For the text-containing cell, return its midpoint in [X, Y] coordinate format. 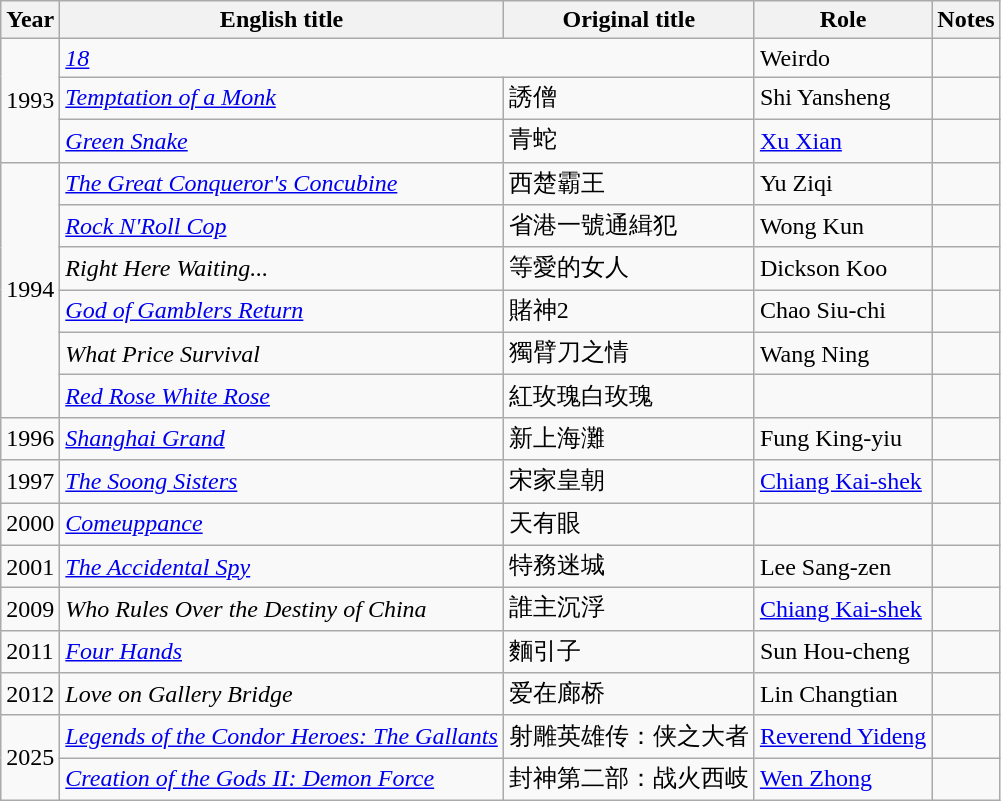
God of Gamblers Return [282, 312]
Four Hands [282, 652]
Fung King-yiu [842, 438]
紅玫瑰白玫瑰 [628, 396]
獨臂刀之情 [628, 354]
What Price Survival [282, 354]
Wang Ning [842, 354]
Yu Ziqi [842, 184]
1994 [30, 290]
特務迷城 [628, 566]
2012 [30, 694]
青蛇 [628, 140]
新上海灘 [628, 438]
Weirdo [842, 58]
Love on Gallery Bridge [282, 694]
Xu Xian [842, 140]
麵引子 [628, 652]
Chao Siu-chi [842, 312]
宋家皇朝 [628, 482]
Wen Zhong [842, 780]
天有眼 [628, 524]
English title [282, 20]
西楚霸王 [628, 184]
Lin Changtian [842, 694]
18 [408, 58]
1997 [30, 482]
Sun Hou-cheng [842, 652]
Creation of the Gods II: Demon Force [282, 780]
射雕英雄传：侠之大者 [628, 736]
省港一號通緝犯 [628, 226]
Wong Kun [842, 226]
2000 [30, 524]
賭神2 [628, 312]
The Soong Sisters [282, 482]
Comeuppance [282, 524]
Rock N'Roll Cop [282, 226]
Dickson Koo [842, 268]
Year [30, 20]
Temptation of a Monk [282, 98]
2011 [30, 652]
Shanghai Grand [282, 438]
Legends of the Condor Heroes: The Gallants [282, 736]
2001 [30, 566]
Lee Sang-zen [842, 566]
Shi Yansheng [842, 98]
The Accidental Spy [282, 566]
1996 [30, 438]
封神第二部：战火西岐 [628, 780]
爱在廊桥 [628, 694]
Green Snake [282, 140]
The Great Conqueror's Concubine [282, 184]
Role [842, 20]
誘僧 [628, 98]
1993 [30, 100]
等愛的女人 [628, 268]
Right Here Waiting... [282, 268]
Who Rules Over the Destiny of China [282, 610]
2009 [30, 610]
Red Rose White Rose [282, 396]
Original title [628, 20]
Notes [966, 20]
誰主沉浮 [628, 610]
2025 [30, 758]
Reverend Yideng [842, 736]
